Locate the cell with the specified text and output its (X, Y) center coordinate. 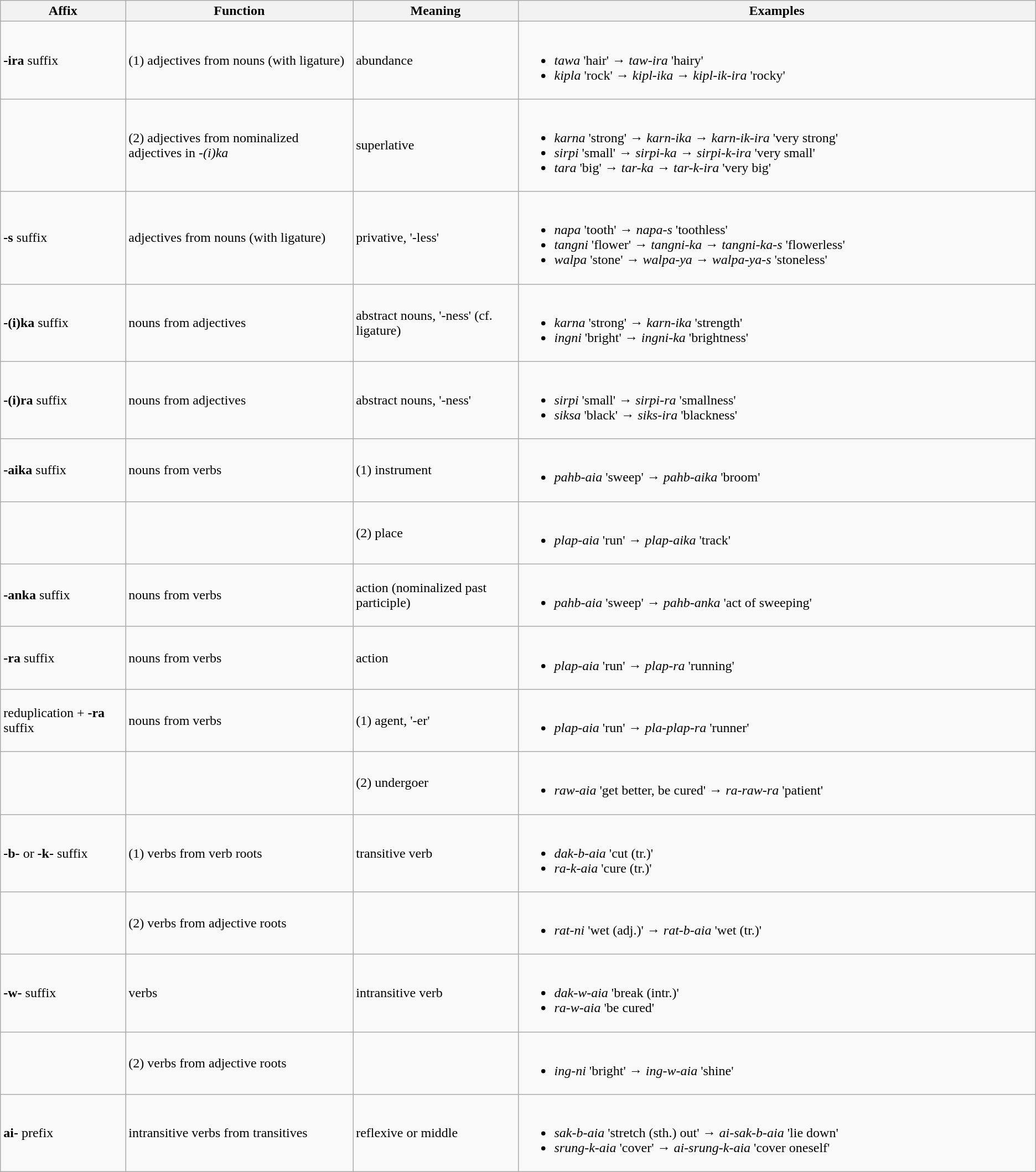
-b- or -k- suffix (63, 853)
plap-aia 'run' → pla-plap-ra 'runner' (777, 720)
Examples (777, 11)
superlative (436, 145)
(2) place (436, 532)
(1) adjectives from nouns (with ligature) (239, 60)
(1) verbs from verb roots (239, 853)
Function (239, 11)
-s suffix (63, 238)
intransitive verbs from transitives (239, 1133)
-anka suffix (63, 595)
reduplication + -ra suffix (63, 720)
(2) adjectives from nominalized adjectives in -(i)ka (239, 145)
plap-aia 'run' → plap-aika 'track' (777, 532)
transitive verb (436, 853)
karna 'strong' → karn-ika 'strength'ingni 'bright' → ingni-ka 'brightness' (777, 323)
dak-w-aia 'break (intr.)'ra-w-aia 'be cured' (777, 993)
plap-aia 'run' → plap-ra 'running' (777, 657)
raw-aia 'get better, be cured' → ra-raw-ra 'patient' (777, 782)
-ra suffix (63, 657)
rat-ni 'wet (adj.)' → rat-b-aia 'wet (tr.)' (777, 923)
action (nominalized past participle) (436, 595)
-w- suffix (63, 993)
(1) agent, '-er' (436, 720)
sirpi 'small' → sirpi-ra 'smallness'siksa 'black' → siks-ira 'blackness' (777, 400)
-aika suffix (63, 470)
-(i)ka suffix (63, 323)
Affix (63, 11)
abundance (436, 60)
(1) instrument (436, 470)
pahb-aia 'sweep' → pahb-anka 'act of sweeping' (777, 595)
pahb-aia 'sweep' → pahb-aika 'broom' (777, 470)
(2) undergoer (436, 782)
verbs (239, 993)
-(i)ra suffix (63, 400)
tawa 'hair' → taw-ira 'hairy'kipla 'rock' → kipl-ika → kipl-ik-ira 'rocky' (777, 60)
napa 'tooth' → napa-s 'toothless'tangni 'flower' → tangni-ka → tangni-ka-s 'flowerless'walpa 'stone' → walpa-ya → walpa-ya-s 'stoneless' (777, 238)
adjectives from nouns (with ligature) (239, 238)
dak-b-aia 'cut (tr.)'ra-k-aia 'cure (tr.)' (777, 853)
sak-b-aia 'stretch (sth.) out' → ai-sak-b-aia 'lie down'srung-k-aia 'cover' → ai-srung-k-aia 'cover oneself' (777, 1133)
Meaning (436, 11)
ing-ni 'bright' → ing-w-aia 'shine' (777, 1064)
-ira suffix (63, 60)
abstract nouns, '-ness' (436, 400)
abstract nouns, '-ness' (cf. ligature) (436, 323)
action (436, 657)
karna 'strong' → karn-ika → karn-ik-ira 'very strong'sirpi 'small' → sirpi-ka → sirpi-k-ira 'very small'tara 'big' → tar-ka → tar-k-ira 'very big' (777, 145)
reflexive or middle (436, 1133)
intransitive verb (436, 993)
privative, '-less' (436, 238)
ai- prefix (63, 1133)
